From the cell containing the given text, extract its center point as (X, Y) coordinate. 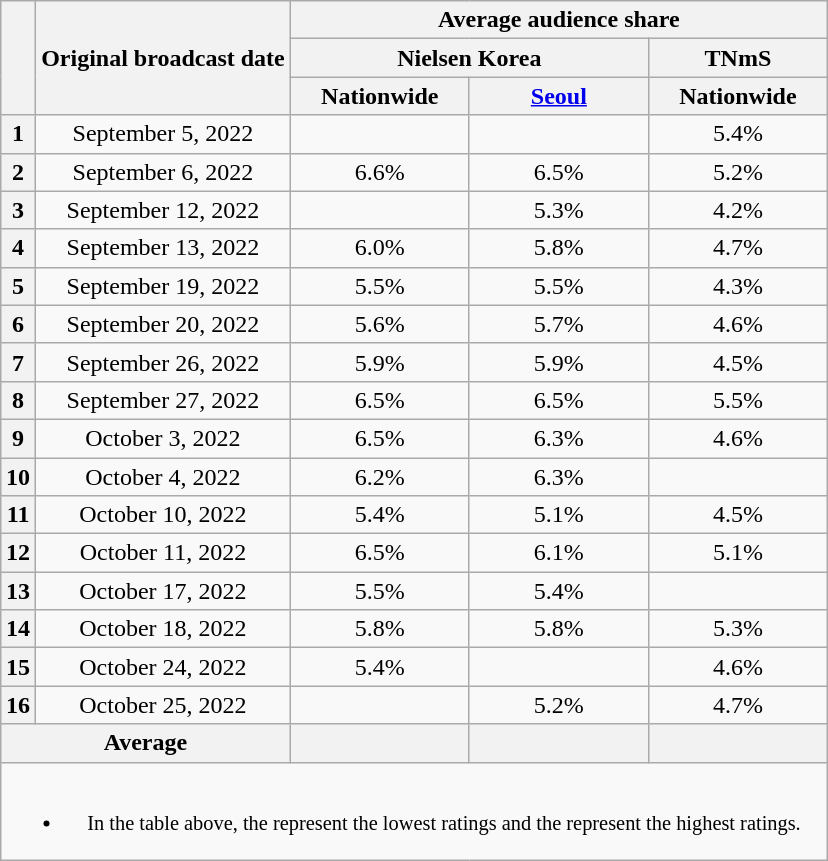
15 (18, 667)
September 6, 2022 (164, 172)
In the table above, the represent the lowest ratings and the represent the highest ratings. (414, 811)
5 (18, 286)
6.1% (558, 553)
6.0% (380, 248)
11 (18, 515)
October 11, 2022 (164, 553)
September 19, 2022 (164, 286)
October 25, 2022 (164, 705)
Average audience share (558, 20)
6.2% (380, 477)
Nielsen Korea (469, 58)
Original broadcast date (164, 58)
September 26, 2022 (164, 362)
3 (18, 210)
October 24, 2022 (164, 667)
13 (18, 591)
4 (18, 248)
10 (18, 477)
September 20, 2022 (164, 324)
September 12, 2022 (164, 210)
9 (18, 438)
1 (18, 134)
16 (18, 705)
5.6% (380, 324)
7 (18, 362)
October 17, 2022 (164, 591)
September 13, 2022 (164, 248)
14 (18, 629)
October 18, 2022 (164, 629)
6.6% (380, 172)
8 (18, 400)
2 (18, 172)
October 3, 2022 (164, 438)
12 (18, 553)
6 (18, 324)
September 27, 2022 (164, 400)
TNmS (738, 58)
September 5, 2022 (164, 134)
4.2% (738, 210)
4.3% (738, 286)
October 10, 2022 (164, 515)
Seoul (558, 96)
Average (146, 743)
5.7% (558, 324)
October 4, 2022 (164, 477)
